Return the (X, Y) coordinate for the center point of the cell that contains the specified text.  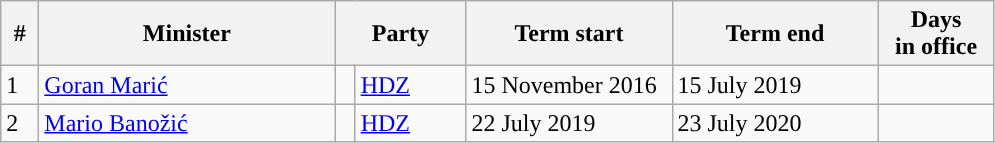
Term start (569, 34)
22 July 2019 (569, 123)
15 November 2016 (569, 85)
# (20, 34)
1 (20, 85)
15 July 2019 (775, 85)
23 July 2020 (775, 123)
Goran Marić (187, 85)
Days in office (936, 34)
Minister (187, 34)
Mario Banožić (187, 123)
Term end (775, 34)
Party (400, 34)
2 (20, 123)
